Find where the given text appears and provide that cell's center as (x, y) coordinate. 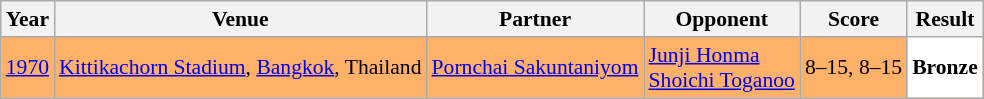
Year (28, 19)
1970 (28, 68)
Result (945, 19)
Junji Honma Shoichi Toganoo (722, 68)
Opponent (722, 19)
8–15, 8–15 (854, 68)
Venue (240, 19)
Partner (536, 19)
Kittikachorn Stadium, Bangkok, Thailand (240, 68)
Bronze (945, 68)
Score (854, 19)
Pornchai Sakuntaniyom (536, 68)
